From the cell containing the given text, extract its center point as [X, Y] coordinate. 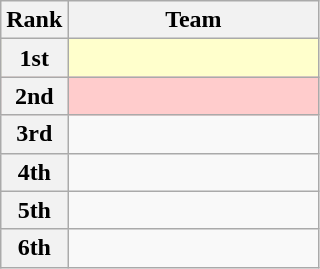
3rd [34, 134]
4th [34, 172]
Team [194, 20]
1st [34, 58]
5th [34, 210]
2nd [34, 96]
Rank [34, 20]
6th [34, 248]
